Return (X, Y) of the center of cell containing provided text 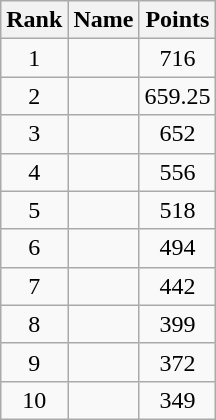
1 (34, 58)
8 (34, 324)
372 (178, 362)
Name (104, 20)
9 (34, 362)
2 (34, 96)
5 (34, 210)
Points (178, 20)
494 (178, 248)
3 (34, 134)
4 (34, 172)
556 (178, 172)
7 (34, 286)
659.25 (178, 96)
399 (178, 324)
442 (178, 286)
Rank (34, 20)
6 (34, 248)
518 (178, 210)
652 (178, 134)
10 (34, 400)
716 (178, 58)
349 (178, 400)
